Detect which cell encompasses the target text, then output its (X, Y) center coordinate. 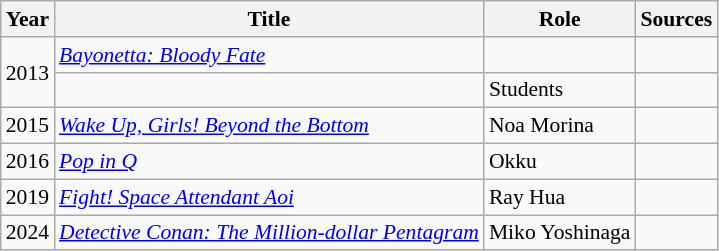
2024 (28, 233)
2013 (28, 72)
Detective Conan: The Million-dollar Pentagram (269, 233)
2019 (28, 197)
Bayonetta: Bloody Fate (269, 55)
Role (560, 19)
Title (269, 19)
Ray Hua (560, 197)
Noa Morina (560, 126)
Wake Up, Girls! Beyond the Bottom (269, 126)
Year (28, 19)
Fight! Space Attendant Aoi (269, 197)
Pop in Q (269, 162)
2016 (28, 162)
Okku (560, 162)
Miko Yoshinaga (560, 233)
Students (560, 90)
Sources (677, 19)
2015 (28, 126)
